From the cell containing the given text, extract its center point as [X, Y] coordinate. 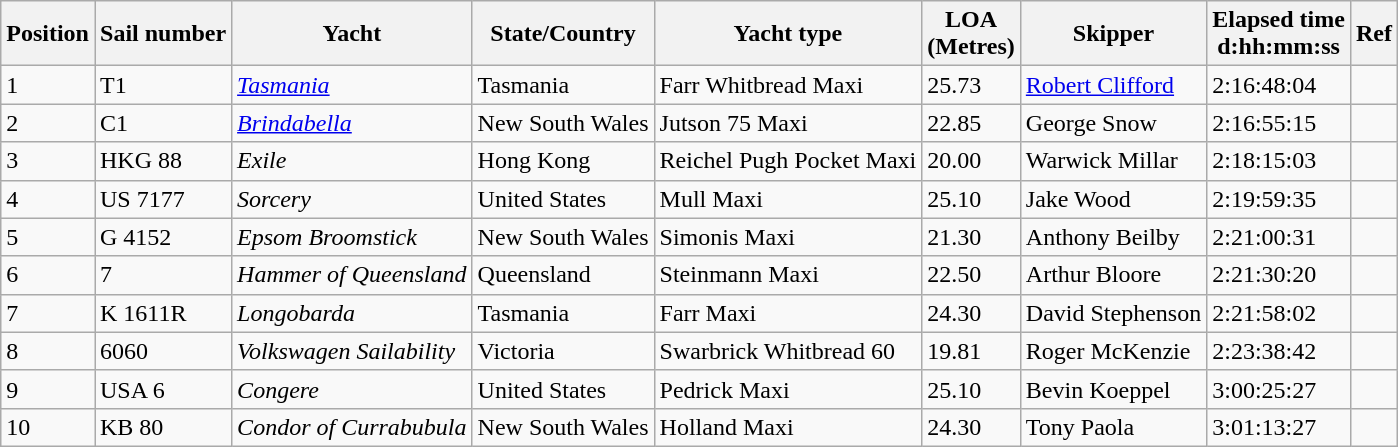
Farr Maxi [788, 313]
2 [48, 123]
Sail number [162, 34]
Roger McKenzie [1113, 351]
Swarbrick Whitbread 60 [788, 351]
2:23:38:42 [1279, 351]
Mull Maxi [788, 199]
25.73 [972, 85]
2:19:59:35 [1279, 199]
State/Country [563, 34]
Robert Clifford [1113, 85]
5 [48, 237]
22.50 [972, 275]
Position [48, 34]
George Snow [1113, 123]
20.00 [972, 161]
HKG 88 [162, 161]
Volkswagen Sailability [352, 351]
T1 [162, 85]
19.81 [972, 351]
G 4152 [162, 237]
3:00:25:27 [1279, 389]
Brindabella [352, 123]
USA 6 [162, 389]
22.85 [972, 123]
3:01:13:27 [1279, 427]
David Stephenson [1113, 313]
LOA (Metres) [972, 34]
Jake Wood [1113, 199]
21.30 [972, 237]
Farr Whitbread Maxi [788, 85]
6060 [162, 351]
Ref [1374, 34]
Sorcery [352, 199]
Yacht [352, 34]
KB 80 [162, 427]
2:18:15:03 [1279, 161]
C1 [162, 123]
Anthony Beilby [1113, 237]
Reichel Pugh Pocket Maxi [788, 161]
Victoria [563, 351]
2:21:30:20 [1279, 275]
Condor of Currabubula [352, 427]
Steinmann Maxi [788, 275]
9 [48, 389]
2:16:48:04 [1279, 85]
Congere [352, 389]
Warwick Millar [1113, 161]
1 [48, 85]
Skipper [1113, 34]
8 [48, 351]
Epsom Broomstick [352, 237]
Hammer of Queensland [352, 275]
Pedrick Maxi [788, 389]
K 1611R [162, 313]
Queensland [563, 275]
Simonis Maxi [788, 237]
Jutson 75 Maxi [788, 123]
US 7177 [162, 199]
10 [48, 427]
Longobarda [352, 313]
Yacht type [788, 34]
Arthur Bloore [1113, 275]
Bevin Koeppel [1113, 389]
Hong Kong [563, 161]
Elapsed time d:hh:mm:ss [1279, 34]
Holland Maxi [788, 427]
6 [48, 275]
2:21:00:31 [1279, 237]
4 [48, 199]
2:16:55:15 [1279, 123]
3 [48, 161]
2:21:58:02 [1279, 313]
Exile [352, 161]
Tony Paola [1113, 427]
